Provide the [x, y] coordinate of the cell's center where the given text is located.  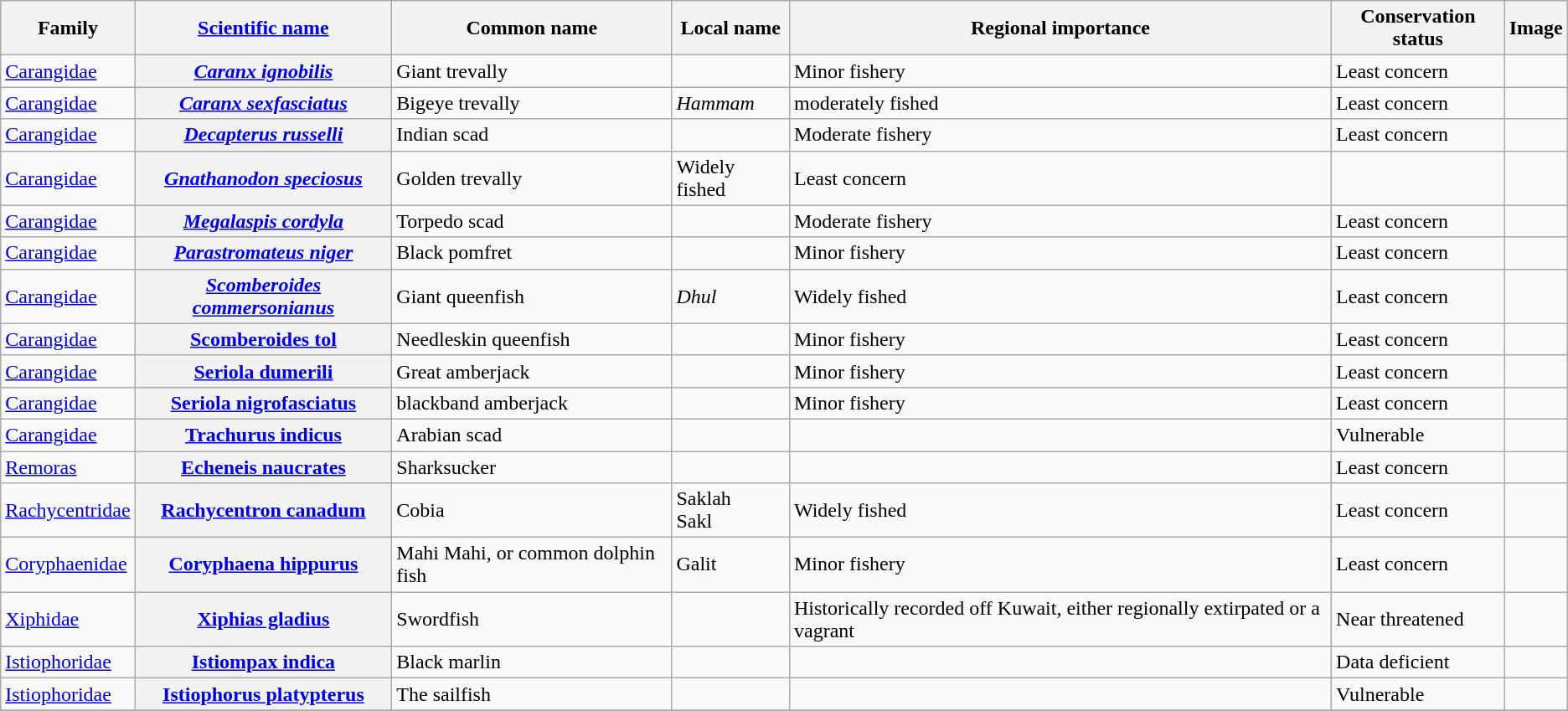
Decapterus russelli [263, 135]
Torpedo scad [532, 221]
Historically recorded off Kuwait, either regionally extirpated or a vagrant [1060, 620]
Remoras [68, 466]
Giant trevally [532, 71]
Scomberoides tol [263, 339]
Arabian scad [532, 435]
Common name [532, 28]
Gnathanodon speciosus [263, 178]
Scomberoides commersonianus [263, 296]
Dhul [730, 296]
Trachurus indicus [263, 435]
Hammam [730, 103]
Istiophorus platypterus [263, 694]
Seriola dumerili [263, 371]
Rachycentron canadum [263, 511]
The sailfish [532, 694]
Sharksucker [532, 466]
Family [68, 28]
Indian scad [532, 135]
Black pomfret [532, 253]
Giant queenfish [532, 296]
Needleskin queenfish [532, 339]
Near threatened [1419, 620]
SaklahSakl [730, 511]
Bigeye trevally [532, 103]
Coryphaena hippurus [263, 564]
Seriola nigrofasciatus [263, 403]
Golden trevally [532, 178]
Parastromateus niger [263, 253]
moderately fished [1060, 103]
Echeneis naucrates [263, 466]
Istiompax indica [263, 662]
Scientific name [263, 28]
Image [1536, 28]
Local name [730, 28]
Regional importance [1060, 28]
Caranx ignobilis [263, 71]
Cobia [532, 511]
Xiphidae [68, 620]
Xiphias gladius [263, 620]
blackband amberjack [532, 403]
Rachycentridae [68, 511]
Megalaspis cordyla [263, 221]
Mahi Mahi, or common dolphin fish [532, 564]
Coryphaenidae [68, 564]
Black marlin [532, 662]
Galit [730, 564]
Data deficient [1419, 662]
Conservation status [1419, 28]
Swordfish [532, 620]
Great amberjack [532, 371]
Caranx sexfasciatus [263, 103]
